Return [X, Y] of the center of cell containing provided text 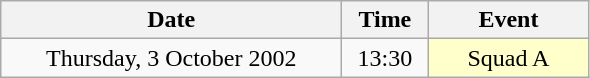
Date [172, 20]
Event [508, 20]
Squad A [508, 58]
13:30 [385, 58]
Thursday, 3 October 2002 [172, 58]
Time [385, 20]
